Pinpoint the cell where the given text exists, returning its (x, y) midpoint coordinate. 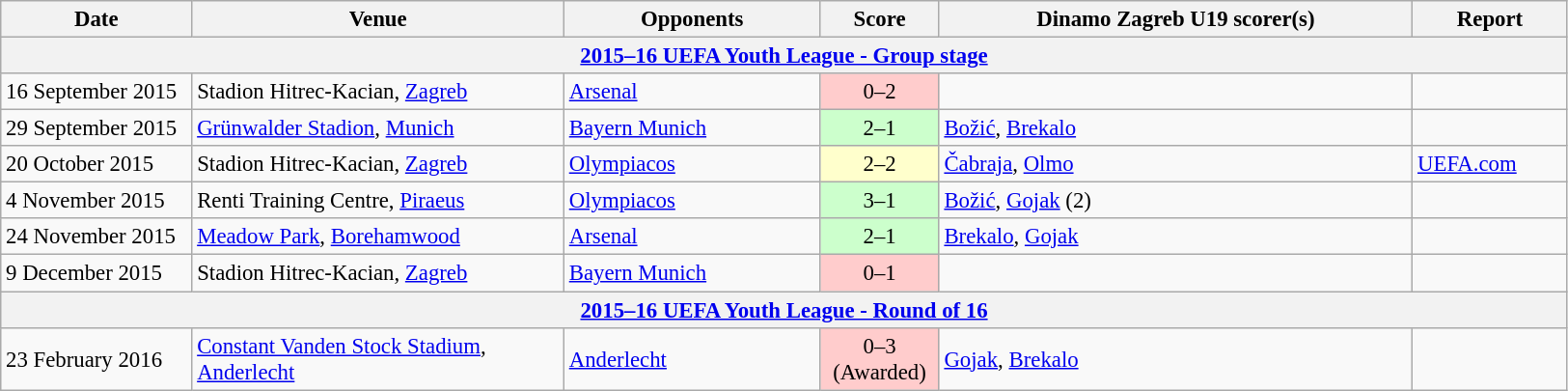
2015–16 UEFA Youth League - Round of 16 (784, 310)
2–2 (880, 164)
24 November 2015 (96, 237)
Brekalo, Gojak (1175, 237)
Opponents (692, 19)
16 September 2015 (96, 92)
Božić, Brekalo (1175, 128)
Čabraja, Olmo (1175, 164)
9 December 2015 (96, 273)
Dinamo Zagreb U19 scorer(s) (1175, 19)
Renti Training Centre, Piraeus (378, 201)
2015–16 UEFA Youth League - Group stage (784, 56)
Venue (378, 19)
Anderlecht (692, 359)
20 October 2015 (96, 164)
29 September 2015 (96, 128)
0–2 (880, 92)
Meadow Park, Borehamwood (378, 237)
4 November 2015 (96, 201)
Grünwalder Stadion, Munich (378, 128)
Score (880, 19)
Gojak, Brekalo (1175, 359)
23 February 2016 (96, 359)
Date (96, 19)
UEFA.com (1490, 164)
Constant Vanden Stock Stadium, Anderlecht (378, 359)
Božić, Gojak (2) (1175, 201)
0–3 (Awarded) (880, 359)
0–1 (880, 273)
3–1 (880, 201)
Report (1490, 19)
